Search for the cell housing the specified text and yield its (x, y) center coordinate. 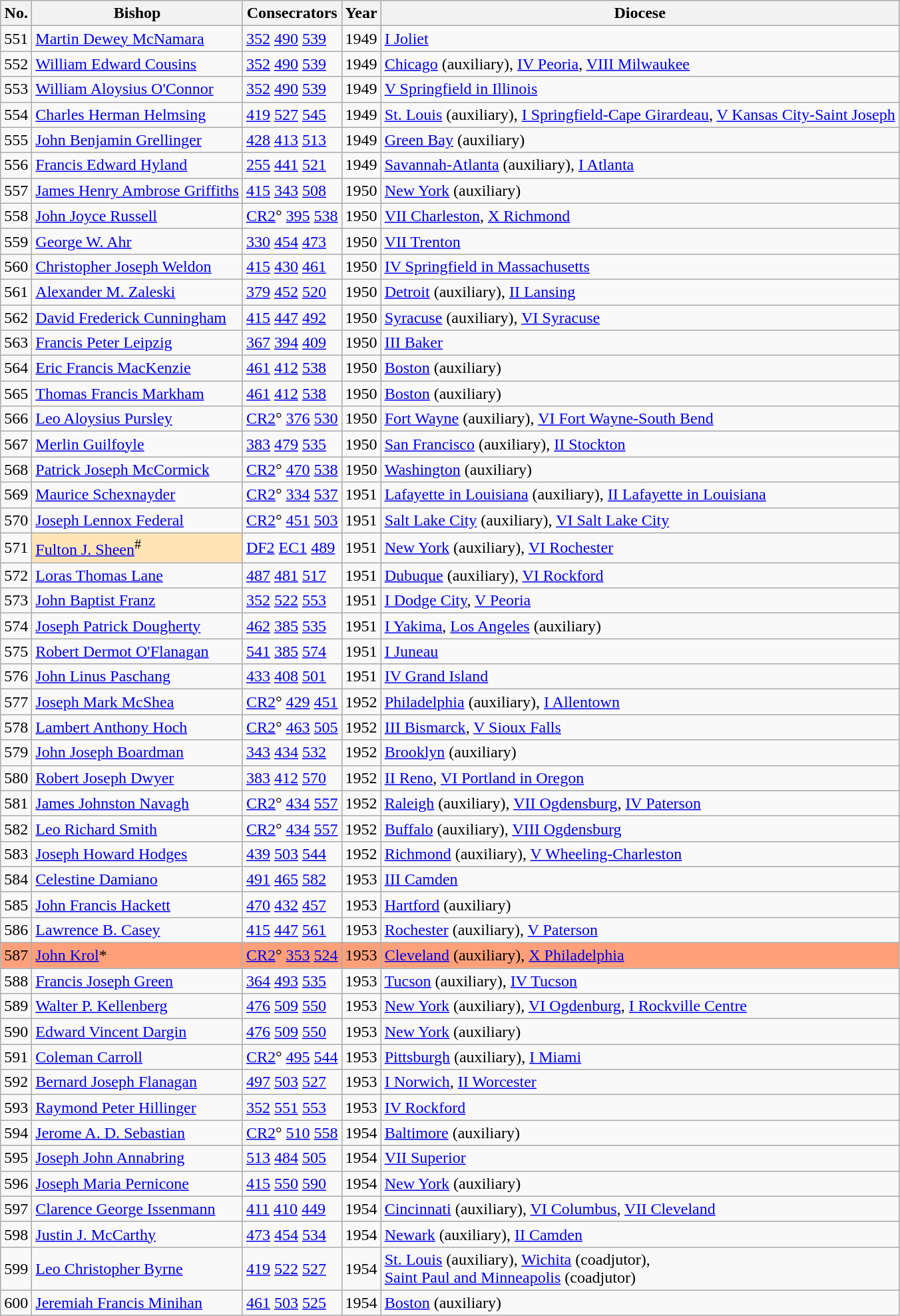
462 385 535 (292, 626)
593 (16, 1108)
600 (16, 1303)
New York (auxiliary), VI Ogdenburg, I Rockville Centre (640, 1006)
586 (16, 930)
Hartford (auxiliary) (640, 904)
III Bismarck, V Sioux Falls (640, 727)
554 (16, 115)
Christopher Joseph Weldon (137, 266)
461 503 525 (292, 1303)
343 434 532 (292, 753)
Eric Francis MacKenzie (137, 368)
577 (16, 702)
Patrick Joseph McCormick (137, 470)
CR2° 463 505 (292, 727)
491 465 582 (292, 879)
Robert Dermot O'Flanagan (137, 651)
Richmond (auxiliary), V Wheeling-Charleston (640, 854)
415 430 461 (292, 266)
563 (16, 343)
John Linus Paschang (137, 677)
VII Trenton (640, 241)
415 447 492 (292, 318)
Raymond Peter Hillinger (137, 1108)
Newark (auxiliary), II Camden (640, 1234)
587 (16, 956)
330 454 473 (292, 241)
560 (16, 266)
CR2° 429 451 (292, 702)
Philadelphia (auxiliary), I Allentown (640, 702)
Fort Wayne (auxiliary), VI Fort Wayne-South Bend (640, 419)
James Johnston Navagh (137, 803)
Francis Peter Leipzig (137, 343)
Leo Richard Smith (137, 828)
255 441 521 (292, 165)
558 (16, 216)
Detroit (auxiliary), II Lansing (640, 292)
CR2° 395 538 (292, 216)
Lawrence B. Casey (137, 930)
571 (16, 547)
Green Bay (auxiliary) (640, 140)
419 527 545 (292, 115)
582 (16, 828)
John Francis Hackett (137, 904)
Savannah-Atlanta (auxiliary), I Atlanta (640, 165)
411 410 449 (292, 1209)
553 (16, 89)
379 452 520 (292, 292)
Consecrators (292, 13)
Tucson (auxiliary), IV Tucson (640, 981)
Joseph Lennox Federal (137, 520)
Joseph Howard Hodges (137, 854)
Bishop (137, 13)
VII Superior (640, 1158)
Syracuse (auxiliary), VI Syracuse (640, 318)
St. Louis (auxiliary), Wichita (coadjutor), Saint Paul and Minneapolis (coadjutor) (640, 1268)
439 503 544 (292, 854)
Justin J. McCarthy (137, 1234)
Robert Joseph Dwyer (137, 778)
415 447 561 (292, 930)
562 (16, 318)
Jeremiah Francis Minihan (137, 1303)
No. (16, 13)
572 (16, 575)
Year (361, 13)
Joseph Maria Pernicone (137, 1183)
Joseph Patrick Dougherty (137, 626)
CR2° 495 544 (292, 1057)
Cleveland (auxiliary), X Philadelphia (640, 956)
Martin Dewey McNamara (137, 39)
433 408 501 (292, 677)
Clarence George Issenmann (137, 1209)
596 (16, 1183)
Salt Lake City (auxiliary), VI Salt Lake City (640, 520)
St. Louis (auxiliary), I Springfield-Cape Girardeau, V Kansas City-Saint Joseph (640, 115)
Rochester (auxiliary), V Paterson (640, 930)
I Norwich, II Worcester (640, 1082)
Brooklyn (auxiliary) (640, 753)
David Frederick Cunningham (137, 318)
Lambert Anthony Hoch (137, 727)
George W. Ahr (137, 241)
Alexander M. Zaleski (137, 292)
III Baker (640, 343)
John Joseph Boardman (137, 753)
William Edward Cousins (137, 64)
552 (16, 64)
585 (16, 904)
Celestine Damiano (137, 879)
415 550 590 (292, 1183)
551 (16, 39)
Chicago (auxiliary), IV Peoria, VIII Milwaukee (640, 64)
James Henry Ambrose Griffiths (137, 190)
555 (16, 140)
565 (16, 394)
Charles Herman Helmsing (137, 115)
383 479 535 (292, 444)
CR2° 510 558 (292, 1133)
591 (16, 1057)
I Juneau (640, 651)
579 (16, 753)
415 343 508 (292, 190)
569 (16, 495)
428 413 513 (292, 140)
Loras Thomas Lane (137, 575)
IV Rockford (640, 1108)
583 (16, 854)
IV Grand Island (640, 677)
Diocese (640, 13)
DF2 EC1 489 (292, 547)
Maurice Schexnayder (137, 495)
597 (16, 1209)
364 493 535 (292, 981)
Thomas Francis Markham (137, 394)
Washington (auxiliary) (640, 470)
574 (16, 626)
557 (16, 190)
487 481 517 (292, 575)
John Krol* (137, 956)
Francis Edward Hyland (137, 165)
352 522 553 (292, 601)
588 (16, 981)
CR2° 470 538 (292, 470)
497 503 527 (292, 1082)
John Benjamin Grellinger (137, 140)
Raleigh (auxiliary), VII Ogdensburg, IV Paterson (640, 803)
John Joyce Russell (137, 216)
473 454 534 (292, 1234)
578 (16, 727)
Pittsburgh (auxiliary), I Miami (640, 1057)
V Springfield in Illinois (640, 89)
580 (16, 778)
Buffalo (auxiliary), VIII Ogdensburg (640, 828)
Bernard Joseph Flanagan (137, 1082)
564 (16, 368)
567 (16, 444)
566 (16, 419)
590 (16, 1032)
594 (16, 1133)
513 484 505 (292, 1158)
Coleman Carroll (137, 1057)
598 (16, 1234)
470 432 457 (292, 904)
William Aloysius O'Connor (137, 89)
III Camden (640, 879)
556 (16, 165)
573 (16, 601)
367 394 409 (292, 343)
I Joliet (640, 39)
New York (auxiliary), VI Rochester (640, 547)
352 551 553 (292, 1108)
575 (16, 651)
CR2° 334 537 (292, 495)
Francis Joseph Green (137, 981)
II Reno, VI Portland in Oregon (640, 778)
Merlin Guilfoyle (137, 444)
John Baptist Franz (137, 601)
576 (16, 677)
Cincinnati (auxiliary), VI Columbus, VII Cleveland (640, 1209)
I Dodge City, V Peoria (640, 601)
CR2° 451 503 (292, 520)
Dubuque (auxiliary), VI Rockford (640, 575)
568 (16, 470)
CR2° 353 524 (292, 956)
CR2° 376 530 (292, 419)
419 522 527 (292, 1268)
Edward Vincent Dargin (137, 1032)
Baltimore (auxiliary) (640, 1133)
Joseph Mark McShea (137, 702)
589 (16, 1006)
Fulton J. Sheen# (137, 547)
IV Springfield in Massachusetts (640, 266)
Jerome A. D. Sebastian (137, 1133)
Walter P. Kellenberg (137, 1006)
383 412 570 (292, 778)
595 (16, 1158)
Leo Aloysius Pursley (137, 419)
559 (16, 241)
Leo Christopher Byrne (137, 1268)
570 (16, 520)
San Francisco (auxiliary), II Stockton (640, 444)
584 (16, 879)
561 (16, 292)
Lafayette in Louisiana (auxiliary), II Lafayette in Louisiana (640, 495)
Joseph John Annabring (137, 1158)
599 (16, 1268)
592 (16, 1082)
581 (16, 803)
VII Charleston, X Richmond (640, 216)
541 385 574 (292, 651)
I Yakima, Los Angeles (auxiliary) (640, 626)
